Output the (x, y) coordinate of the center of the cell containing the given text.  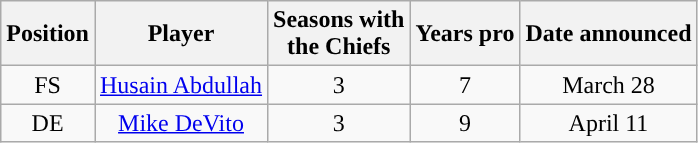
FS (48, 85)
9 (465, 123)
DE (48, 123)
Husain Abdullah (180, 85)
Mike DeVito (180, 123)
Position (48, 34)
Years pro (465, 34)
7 (465, 85)
Seasons withthe Chiefs (339, 34)
April 11 (608, 123)
March 28 (608, 85)
Date announced (608, 34)
Player (180, 34)
